Find where the given text appears and provide that cell's center as [X, Y] coordinate. 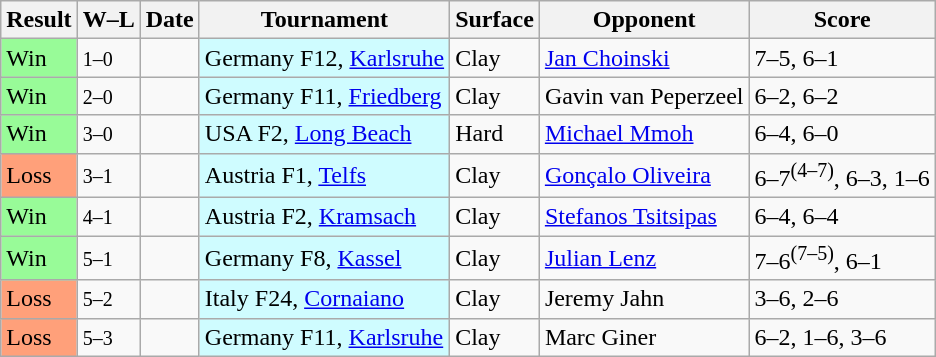
Jeremy Jahn [644, 299]
Julian Lenz [644, 258]
4–1 [108, 217]
Stefanos Tsitsipas [644, 217]
Michael Mmoh [644, 134]
USA F2, Long Beach [324, 134]
Date [170, 20]
Surface [495, 20]
3–6, 2–6 [842, 299]
Opponent [644, 20]
Score [842, 20]
Austria F2, Kramsach [324, 217]
6–7(4–7), 6–3, 1–6 [842, 176]
Tournament [324, 20]
Gonçalo Oliveira [644, 176]
6–2, 6–2 [842, 96]
7–6(7–5), 6–1 [842, 258]
Result [39, 20]
6–2, 1–6, 3–6 [842, 337]
Gavin van Peperzeel [644, 96]
3–0 [108, 134]
3–1 [108, 176]
6–4, 6–4 [842, 217]
5–2 [108, 299]
Germany F11, Friedberg [324, 96]
Austria F1, Telfs [324, 176]
W–L [108, 20]
2–0 [108, 96]
Italy F24, Cornaiano [324, 299]
Jan Choinski [644, 58]
7–5, 6–1 [842, 58]
Marc Giner [644, 337]
5–1 [108, 258]
Germany F11, Karlsruhe [324, 337]
Germany F12, Karlsruhe [324, 58]
5–3 [108, 337]
1–0 [108, 58]
Hard [495, 134]
6–4, 6–0 [842, 134]
Germany F8, Kassel [324, 258]
